From the cell containing the given text, extract its center point as (X, Y) coordinate. 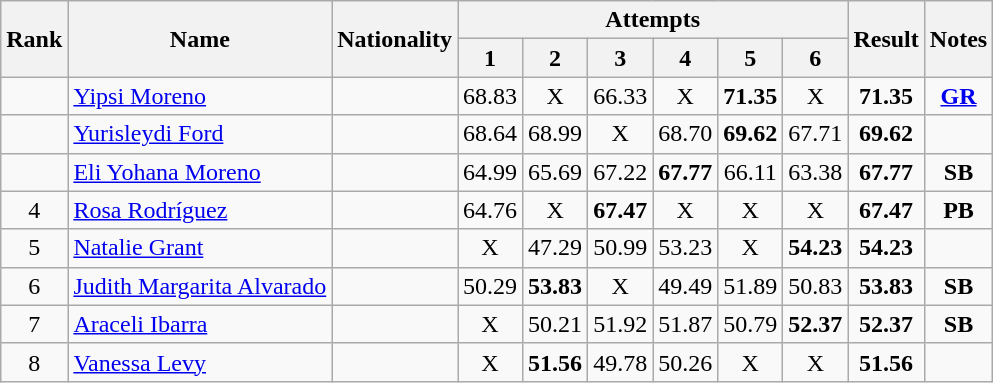
50.79 (750, 324)
67.22 (620, 172)
51.92 (620, 324)
Eli Yohana Moreno (200, 172)
1 (490, 58)
50.21 (556, 324)
63.38 (816, 172)
67.71 (816, 134)
50.99 (620, 248)
Natalie Grant (200, 248)
Notes (958, 39)
3 (620, 58)
64.76 (490, 210)
53.23 (686, 248)
68.83 (490, 96)
Rosa Rodríguez (200, 210)
2 (556, 58)
47.29 (556, 248)
Yurisleydi Ford (200, 134)
68.99 (556, 134)
64.99 (490, 172)
GR (958, 96)
Judith Margarita Alvarado (200, 286)
68.70 (686, 134)
51.89 (750, 286)
68.64 (490, 134)
Araceli Ibarra (200, 324)
8 (34, 362)
Name (200, 39)
49.49 (686, 286)
66.33 (620, 96)
Rank (34, 39)
50.29 (490, 286)
49.78 (620, 362)
50.83 (816, 286)
Attempts (653, 20)
Vanessa Levy (200, 362)
65.69 (556, 172)
Result (886, 39)
51.87 (686, 324)
50.26 (686, 362)
66.11 (750, 172)
Nationality (395, 39)
7 (34, 324)
Yipsi Moreno (200, 96)
PB (958, 210)
